Locate the cell with the specified text and output its (X, Y) center coordinate. 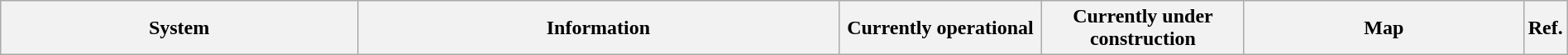
Currently under construction (1143, 28)
Currently operational (939, 28)
Information (598, 28)
Ref. (1545, 28)
System (179, 28)
Map (1384, 28)
